Return [x, y] of the center of cell containing provided text 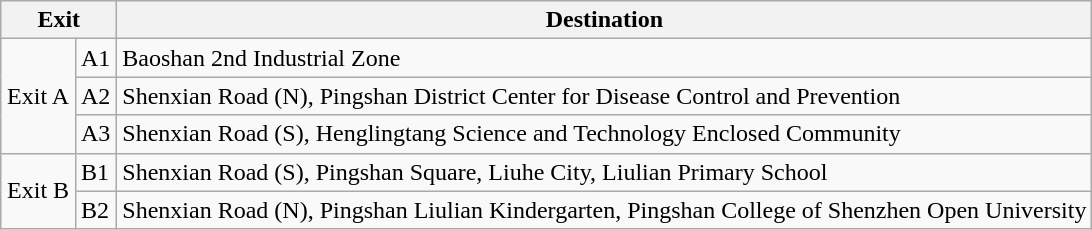
A3 [96, 134]
Shenxian Road (N), Pingshan Liulian Kindergarten, Pingshan College of Shenzhen Open University [604, 210]
Destination [604, 20]
Shenxian Road (S), Henglingtang Science and Technology Enclosed Community [604, 134]
B2 [96, 210]
Shenxian Road (N), Pingshan District Center for Disease Control and Prevention [604, 96]
A2 [96, 96]
A1 [96, 58]
Baoshan 2nd Industrial Zone [604, 58]
Exit B [38, 191]
Shenxian Road (S), Pingshan Square, Liuhe City, Liulian Primary School [604, 172]
Exit [59, 20]
B1 [96, 172]
Exit A [38, 96]
